Locate the cell with the specified text and output its (X, Y) center coordinate. 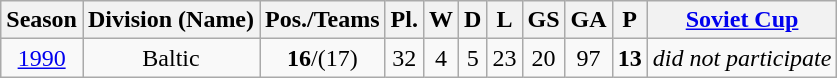
Baltic (170, 58)
13 (630, 58)
16/(17) (323, 58)
5 (473, 58)
W (440, 20)
Pos./Teams (323, 20)
23 (504, 58)
97 (588, 58)
GA (588, 20)
1990 (42, 58)
Division (Name) (170, 20)
Season (42, 20)
L (504, 20)
GS (544, 20)
Soviet Cup (742, 20)
did not participate (742, 58)
32 (404, 58)
4 (440, 58)
D (473, 20)
P (630, 20)
Pl. (404, 20)
20 (544, 58)
